Locate the cell with the specified text and output its (X, Y) center coordinate. 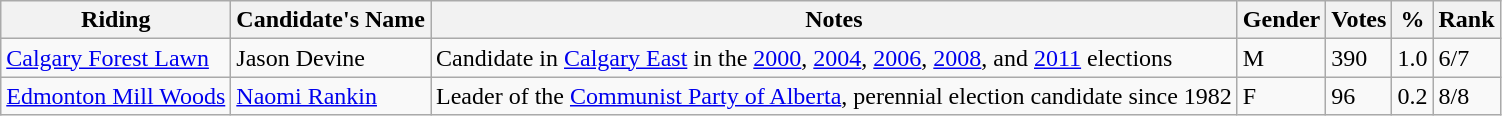
% (1412, 20)
Notes (834, 20)
Votes (1359, 20)
0.2 (1412, 96)
M (1281, 58)
Jason Devine (331, 58)
Riding (116, 20)
Candidate's Name (331, 20)
Calgary Forest Lawn (116, 58)
Naomi Rankin (331, 96)
Edmonton Mill Woods (116, 96)
Rank (1466, 20)
Leader of the Communist Party of Alberta, perennial election candidate since 1982 (834, 96)
6/7 (1466, 58)
1.0 (1412, 58)
Candidate in Calgary East in the 2000, 2004, 2006, 2008, and 2011 elections (834, 58)
F (1281, 96)
96 (1359, 96)
390 (1359, 58)
8/8 (1466, 96)
Gender (1281, 20)
